Determine the (X, Y) coordinate at the center of the cell enclosing the given text.  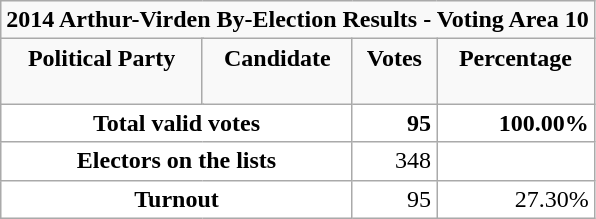
2014 Arthur-Virden By-Election Results - Voting Area 10 (298, 20)
Electors on the lists (176, 161)
100.00% (515, 123)
Votes (394, 72)
Political Party (102, 72)
Candidate (277, 72)
27.30% (515, 199)
348 (394, 161)
Turnout (176, 199)
Percentage (515, 72)
Total valid votes (176, 123)
